Provide the [x, y] coordinate of the cell's center where the given text is located.  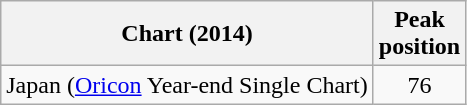
Japan (Oricon Year-end Single Chart) [188, 85]
Peakposition [419, 34]
76 [419, 85]
Chart (2014) [188, 34]
